For the text-containing cell, return its midpoint in [x, y] coordinate format. 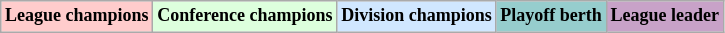
Division champions [416, 16]
Playoff berth [551, 16]
Conference champions [245, 16]
League leader [664, 16]
League champions [77, 16]
